Detect which cell encompasses the target text, then output its [x, y] center coordinate. 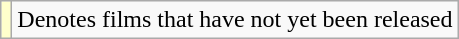
Denotes films that have not yet been released [235, 20]
